Provide the [x, y] coordinate of the cell's center where the given text is located.  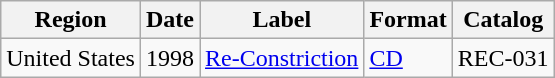
Region [71, 20]
Date [170, 20]
Catalog [503, 20]
United States [71, 58]
REC-031 [503, 58]
CD [408, 58]
Re-Constriction [282, 58]
Label [282, 20]
1998 [170, 58]
Format [408, 20]
